Detect which cell encompasses the target text, then output its [x, y] center coordinate. 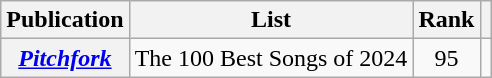
List [271, 20]
The 100 Best Songs of 2024 [271, 58]
Publication [65, 20]
Rank [446, 20]
Pitchfork [65, 58]
95 [446, 58]
